For the text-containing cell, return its midpoint in (x, y) coordinate format. 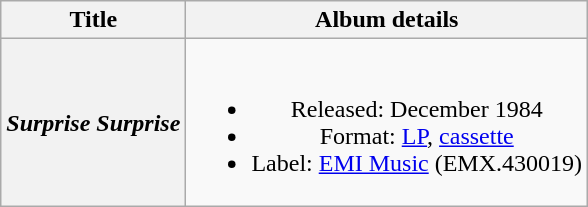
Album details (387, 20)
Released: December 1984Format: LP, cassetteLabel: EMI Music (EMX.430019) (387, 122)
Surprise Surprise (94, 122)
Title (94, 20)
